Locate the cell with the specified text and output its [x, y] center coordinate. 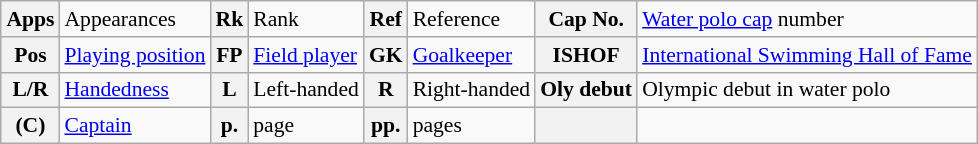
International Swimming Hall of Fame [807, 55]
Reference [472, 19]
ISHOF [586, 55]
Captain [134, 126]
(C) [30, 126]
Cap No. [586, 19]
Right-handed [472, 90]
Left-handed [306, 90]
GK [386, 55]
FP [230, 55]
Water polo cap number [807, 19]
Oly debut [586, 90]
Appearances [134, 19]
Apps [30, 19]
Playing position [134, 55]
Olympic debut in water polo [807, 90]
pp. [386, 126]
page [306, 126]
R [386, 90]
p. [230, 126]
Pos [30, 55]
Field player [306, 55]
Rank [306, 19]
Rk [230, 19]
Handedness [134, 90]
pages [472, 126]
L [230, 90]
Goalkeeper [472, 55]
L/R [30, 90]
Ref [386, 19]
